Find where the given text appears and provide that cell's center as [X, Y] coordinate. 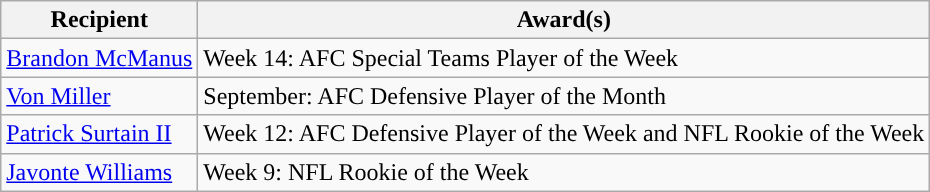
Week 9: NFL Rookie of the Week [564, 172]
Week 12: AFC Defensive Player of the Week and NFL Rookie of the Week [564, 134]
Award(s) [564, 20]
Week 14: AFC Special Teams Player of the Week [564, 58]
September: AFC Defensive Player of the Month [564, 96]
Patrick Surtain II [100, 134]
Brandon McManus [100, 58]
Javonte Williams [100, 172]
Von Miller [100, 96]
Recipient [100, 20]
